Locate the cell with the specified text and output its (x, y) center coordinate. 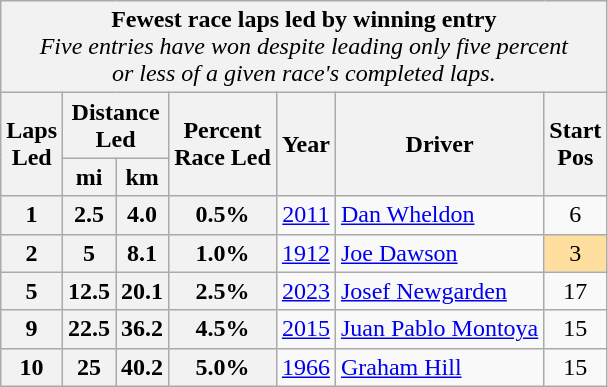
DistanceLed (116, 126)
2015 (306, 329)
9 (32, 329)
1 (32, 215)
km (142, 177)
StartPos (576, 144)
3 (576, 253)
6 (576, 215)
2.5 (90, 215)
LapsLed (32, 144)
Driver (439, 144)
1.0% (223, 253)
2023 (306, 291)
4.5% (223, 329)
8.1 (142, 253)
1912 (306, 253)
5.0% (223, 367)
40.2 (142, 367)
25 (90, 367)
10 (32, 367)
0.5% (223, 215)
20.1 (142, 291)
Graham Hill (439, 367)
PercentRace Led (223, 144)
Dan Wheldon (439, 215)
mi (90, 177)
Josef Newgarden (439, 291)
Year (306, 144)
Juan Pablo Montoya (439, 329)
1966 (306, 367)
4.0 (142, 215)
36.2 (142, 329)
2 (32, 253)
Fewest race laps led by winning entryFive entries have won despite leading only five percentor less of a given race's completed laps. (304, 47)
2.5% (223, 291)
12.5 (90, 291)
Joe Dawson (439, 253)
22.5 (90, 329)
17 (576, 291)
2011 (306, 215)
